Return (x, y) of the center of cell containing provided text 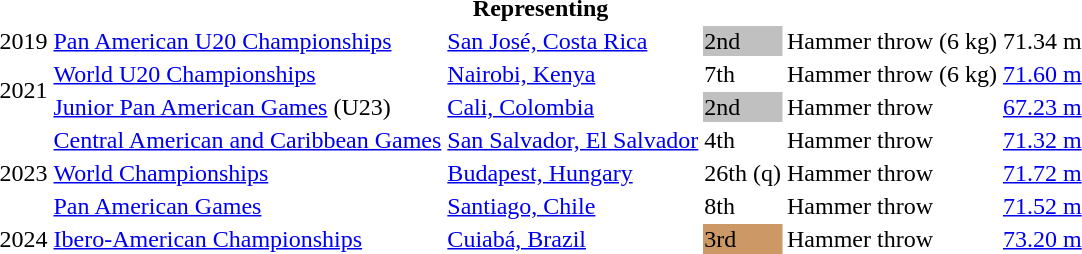
World U20 Championships (248, 74)
4th (743, 140)
Budapest, Hungary (573, 173)
San Salvador, El Salvador (573, 140)
San José, Costa Rica (573, 41)
Pan American Games (248, 206)
3rd (743, 239)
Santiago, Chile (573, 206)
7th (743, 74)
8th (743, 206)
Junior Pan American Games (U23) (248, 107)
Cali, Colombia (573, 107)
Pan American U20 Championships (248, 41)
26th (q) (743, 173)
World Championships (248, 173)
Ibero-American Championships (248, 239)
Cuiabá, Brazil (573, 239)
Nairobi, Kenya (573, 74)
Central American and Caribbean Games (248, 140)
